Locate the cell with the specified text and output its (x, y) center coordinate. 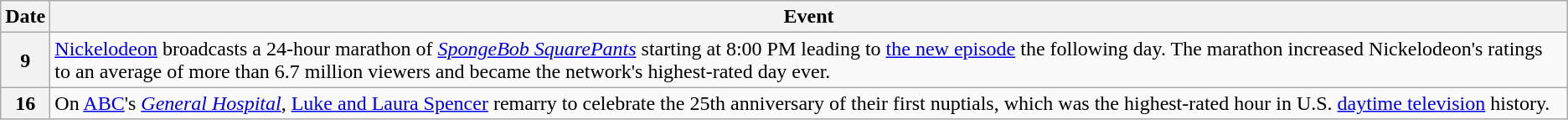
16 (25, 103)
9 (25, 60)
Event (809, 17)
Date (25, 17)
